From the cell containing the given text, extract its center point as (x, y) coordinate. 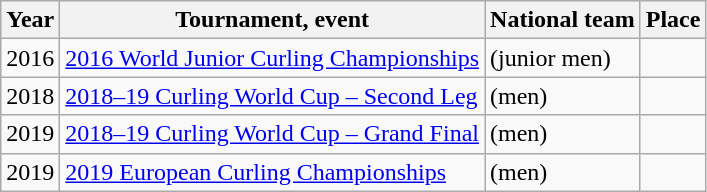
2016 (30, 58)
National team (563, 20)
Tournament, event (272, 20)
2019 European Curling Championships (272, 172)
Year (30, 20)
2018–19 Curling World Cup – Second Leg (272, 96)
2018–19 Curling World Cup – Grand Final (272, 134)
2018 (30, 96)
2016 World Junior Curling Championships (272, 58)
Place (673, 20)
(junior men) (563, 58)
